Detect which cell encompasses the target text, then output its (x, y) center coordinate. 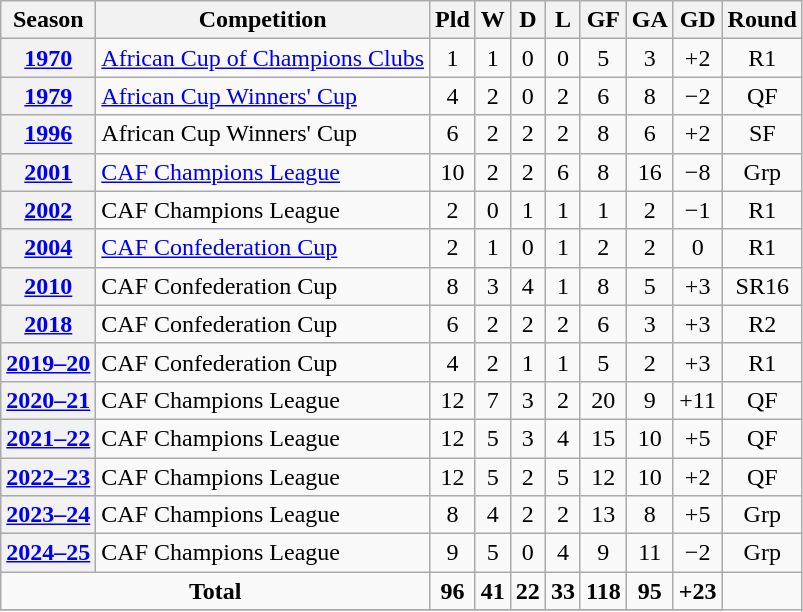
15 (603, 438)
GD (698, 20)
Pld (453, 20)
−8 (698, 172)
2010 (48, 286)
R2 (762, 324)
2001 (48, 172)
2002 (48, 210)
SF (762, 134)
Competition (263, 20)
2020–21 (48, 400)
2019–20 (48, 362)
African Cup of Champions Clubs (263, 58)
GA (650, 20)
16 (650, 172)
33 (562, 591)
1970 (48, 58)
D (528, 20)
7 (492, 400)
GF (603, 20)
1979 (48, 96)
20 (603, 400)
L (562, 20)
+23 (698, 591)
22 (528, 591)
Round (762, 20)
SR16 (762, 286)
96 (453, 591)
95 (650, 591)
+11 (698, 400)
2021–22 (48, 438)
2004 (48, 248)
2024–25 (48, 553)
2023–24 (48, 515)
13 (603, 515)
1996 (48, 134)
Total (216, 591)
2018 (48, 324)
Season (48, 20)
118 (603, 591)
41 (492, 591)
−1 (698, 210)
2022–23 (48, 477)
W (492, 20)
11 (650, 553)
